Detect which cell encompasses the target text, then output its (x, y) center coordinate. 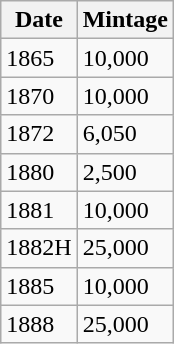
1880 (39, 172)
1870 (39, 96)
6,050 (125, 134)
Date (39, 20)
1872 (39, 134)
1865 (39, 58)
1881 (39, 210)
2,500 (125, 172)
Mintage (125, 20)
1885 (39, 286)
1888 (39, 324)
1882H (39, 248)
